Determine the [X, Y] coordinate at the center of the cell enclosing the given text.  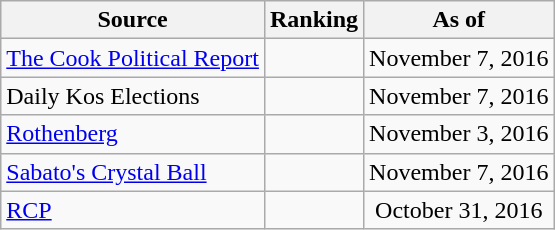
Source [133, 20]
November 3, 2016 [459, 134]
As of [459, 20]
Rothenberg [133, 134]
Ranking [314, 20]
Daily Kos Elections [133, 96]
The Cook Political Report [133, 58]
RCP [133, 210]
Sabato's Crystal Ball [133, 172]
October 31, 2016 [459, 210]
